Return (X, Y) of the center of cell containing provided text 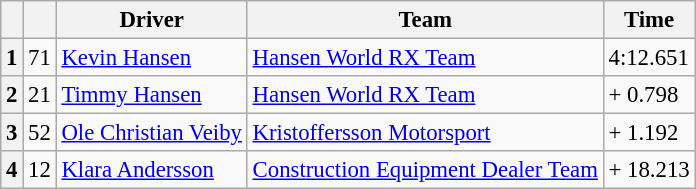
Time (649, 20)
Timmy Hansen (152, 95)
Ole Christian Veiby (152, 133)
4:12.651 (649, 58)
+ 18.213 (649, 170)
2 (12, 95)
+ 1.192 (649, 133)
12 (40, 170)
Klara Andersson (152, 170)
3 (12, 133)
4 (12, 170)
Driver (152, 20)
52 (40, 133)
Construction Equipment Dealer Team (425, 170)
21 (40, 95)
71 (40, 58)
Team (425, 20)
1 (12, 58)
+ 0.798 (649, 95)
Kristoffersson Motorsport (425, 133)
Kevin Hansen (152, 58)
